From the cell containing the given text, extract its center point as [X, Y] coordinate. 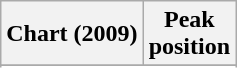
Peakposition [189, 34]
Chart (2009) [72, 34]
